Provide the (X, Y) coordinate of the cell's center where the given text is located.  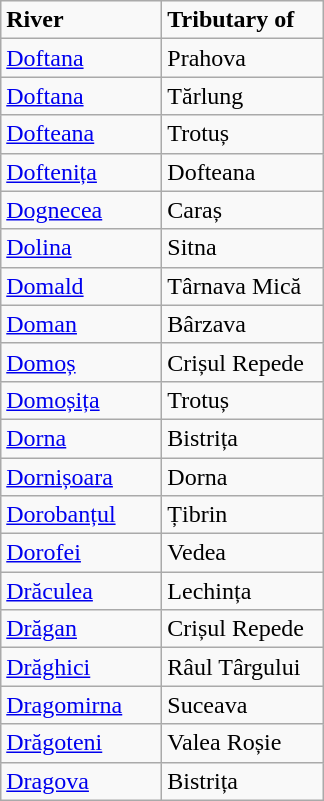
River (82, 20)
Prahova (242, 58)
Dorofei (82, 553)
Dolina (82, 248)
Valea Roșie (242, 743)
Tributary of (242, 20)
Doman (82, 324)
Drăghici (82, 667)
Domoș (82, 362)
Suceava (242, 705)
Râul Târgului (242, 667)
Dognecea (82, 210)
Drăculea (82, 591)
Domald (82, 286)
Doftenița (82, 172)
Lechința (242, 591)
Dorobanțul (82, 515)
Târnava Mică (242, 286)
Drăgoteni (82, 743)
Dragomirna (82, 705)
Tărlung (242, 96)
Dragova (82, 781)
Sitna (242, 248)
Bârzava (242, 324)
Țibrin (242, 515)
Drăgan (82, 629)
Vedea (242, 553)
Domoșița (82, 400)
Caraș (242, 210)
Dornișoara (82, 477)
